Return the (X, Y) coordinate for the center point of the cell that contains the specified text.  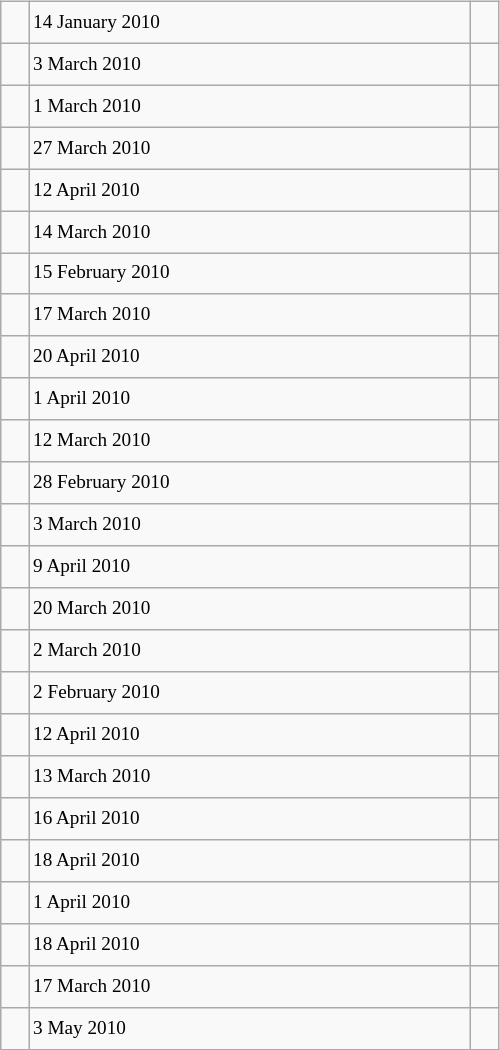
14 March 2010 (249, 232)
2 February 2010 (249, 693)
15 February 2010 (249, 274)
3 May 2010 (249, 1028)
1 March 2010 (249, 106)
14 January 2010 (249, 22)
20 March 2010 (249, 609)
2 March 2010 (249, 651)
16 April 2010 (249, 819)
12 March 2010 (249, 441)
13 March 2010 (249, 777)
27 March 2010 (249, 148)
28 February 2010 (249, 483)
9 April 2010 (249, 567)
20 April 2010 (249, 357)
